Detect which cell encompasses the target text, then output its [X, Y] center coordinate. 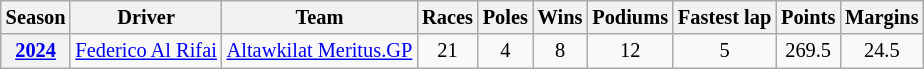
Federico Al Rifai [146, 51]
21 [448, 51]
Races [448, 17]
8 [560, 51]
24.5 [882, 51]
Podiums [630, 17]
Season [36, 17]
Wins [560, 17]
5 [724, 51]
Altawkilat Meritus.GP [320, 51]
Team [320, 17]
Margins [882, 17]
12 [630, 51]
Poles [506, 17]
269.5 [808, 51]
2024 [36, 51]
Points [808, 17]
4 [506, 51]
Fastest lap [724, 17]
Driver [146, 17]
